Return [X, Y] of the center of cell containing provided text 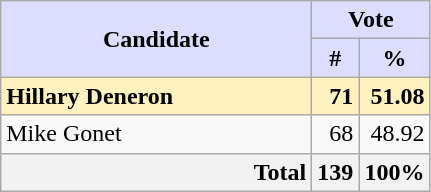
Vote [371, 20]
# [336, 58]
139 [336, 172]
Hillary Deneron [156, 96]
100% [394, 172]
51.08 [394, 96]
Total [156, 172]
68 [336, 134]
48.92 [394, 134]
% [394, 58]
Mike Gonet [156, 134]
Candidate [156, 39]
71 [336, 96]
